Output the [X, Y] coordinate of the center of the cell containing the given text.  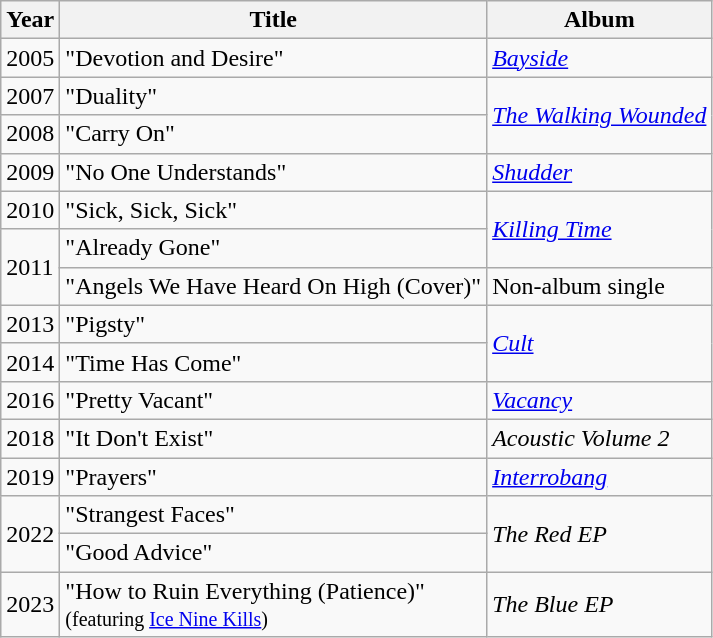
"Good Advice" [274, 553]
2011 [30, 267]
2009 [30, 172]
The Red EP [600, 534]
Shudder [600, 172]
"Carry On" [274, 134]
2007 [30, 96]
"Already Gone" [274, 248]
Interrobang [600, 477]
The Walking Wounded [600, 115]
"Duality" [274, 96]
Killing Time [600, 229]
2023 [30, 604]
Non-album single [600, 286]
Year [30, 20]
"Prayers" [274, 477]
2016 [30, 400]
2005 [30, 58]
The Blue EP [600, 604]
"Pretty Vacant" [274, 400]
"Angels We Have Heard On High (Cover)" [274, 286]
2008 [30, 134]
"No One Understands" [274, 172]
"Time Has Come" [274, 362]
"Sick, Sick, Sick" [274, 210]
2022 [30, 534]
Cult [600, 343]
"Devotion and Desire" [274, 58]
2013 [30, 324]
2018 [30, 438]
"Strangest Faces" [274, 515]
Bayside [600, 58]
"How to Ruin Everything (Patience)"(featuring Ice Nine Kills) [274, 604]
Vacancy [600, 400]
2014 [30, 362]
"Pigsty" [274, 324]
Album [600, 20]
Acoustic Volume 2 [600, 438]
2010 [30, 210]
2019 [30, 477]
Title [274, 20]
"It Don't Exist" [274, 438]
